Capture the cell that displays the provided text and extract its (x, y) central coordinate. 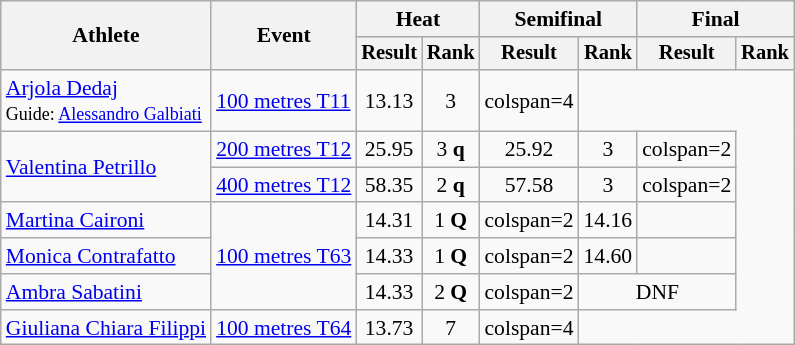
Athlete (106, 36)
Martina Caironi (106, 221)
Heat (418, 19)
Arjola DedajGuide: Alessandro Galbiati (106, 100)
25.95 (389, 150)
13.13 (389, 100)
Event (284, 36)
Valentina Petrillo (106, 168)
400 metres T12 (284, 185)
100 metres T11 (284, 100)
colspan=4 (528, 100)
DNF (658, 292)
2 q (451, 185)
Final (716, 19)
57.58 (528, 185)
14.16 (608, 221)
100 metres T63 (284, 256)
14.31 (389, 221)
58.35 (389, 185)
3 q (451, 150)
Monica Contrafatto (106, 256)
2 Q (451, 292)
Semifinal (558, 19)
14.60 (608, 256)
25.92 (528, 150)
200 metres T12 (284, 150)
Ambra Sabatini (106, 292)
